Find where the given text appears and provide that cell's center as (x, y) coordinate. 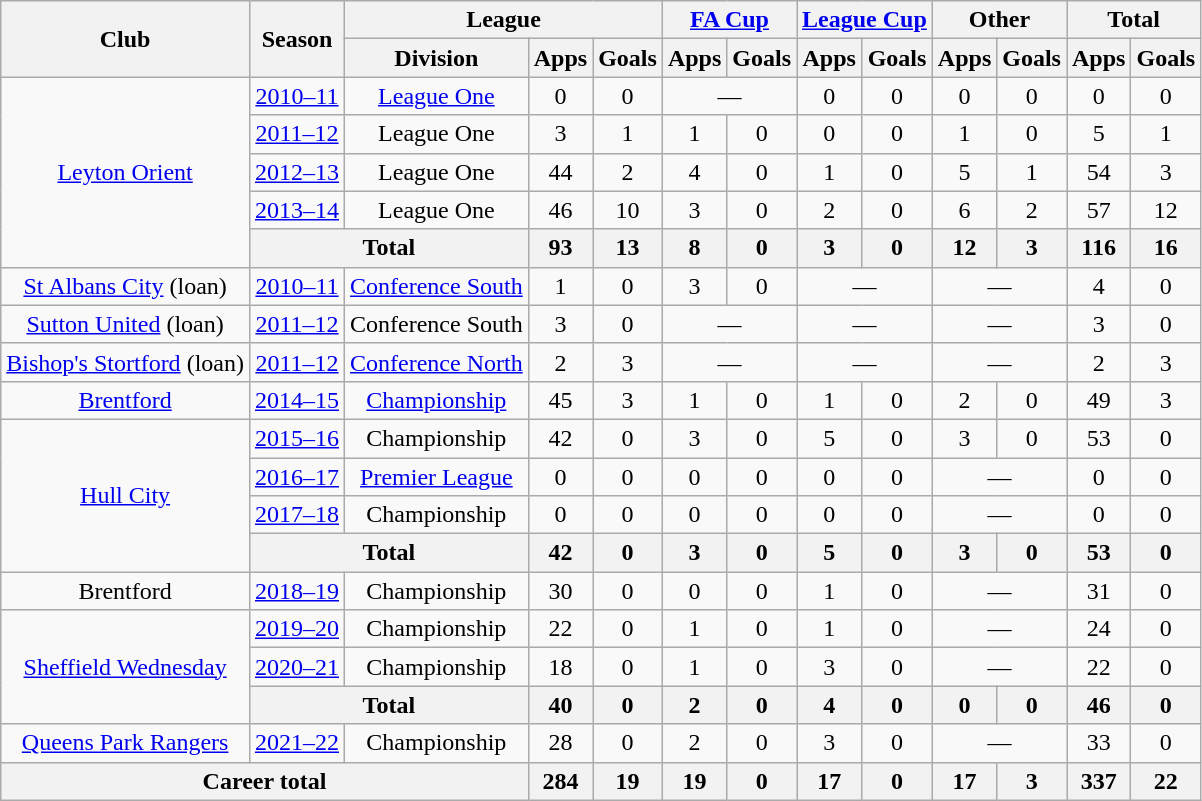
57 (1098, 210)
2012–13 (296, 172)
40 (560, 705)
18 (560, 667)
Bishop's Stortford (loan) (126, 362)
8 (694, 248)
Leyton Orient (126, 172)
Other (999, 20)
16 (1166, 248)
2014–15 (296, 400)
Conference North (437, 362)
284 (560, 781)
Sheffield Wednesday (126, 667)
Season (296, 39)
FA Cup (729, 20)
10 (628, 210)
31 (1098, 591)
2017–18 (296, 515)
24 (1098, 629)
2019–20 (296, 629)
Division (437, 58)
93 (560, 248)
6 (964, 210)
49 (1098, 400)
Club (126, 39)
2018–19 (296, 591)
2020–21 (296, 667)
54 (1098, 172)
30 (560, 591)
33 (1098, 743)
28 (560, 743)
Hull City (126, 495)
2013–14 (296, 210)
Premier League (437, 477)
2021–22 (296, 743)
2015–16 (296, 438)
337 (1098, 781)
44 (560, 172)
2016–17 (296, 477)
13 (628, 248)
League (504, 20)
45 (560, 400)
Sutton United (loan) (126, 324)
League Cup (865, 20)
116 (1098, 248)
Career total (264, 781)
St Albans City (loan) (126, 286)
Queens Park Rangers (126, 743)
